For the text-containing cell, return its midpoint in (x, y) coordinate format. 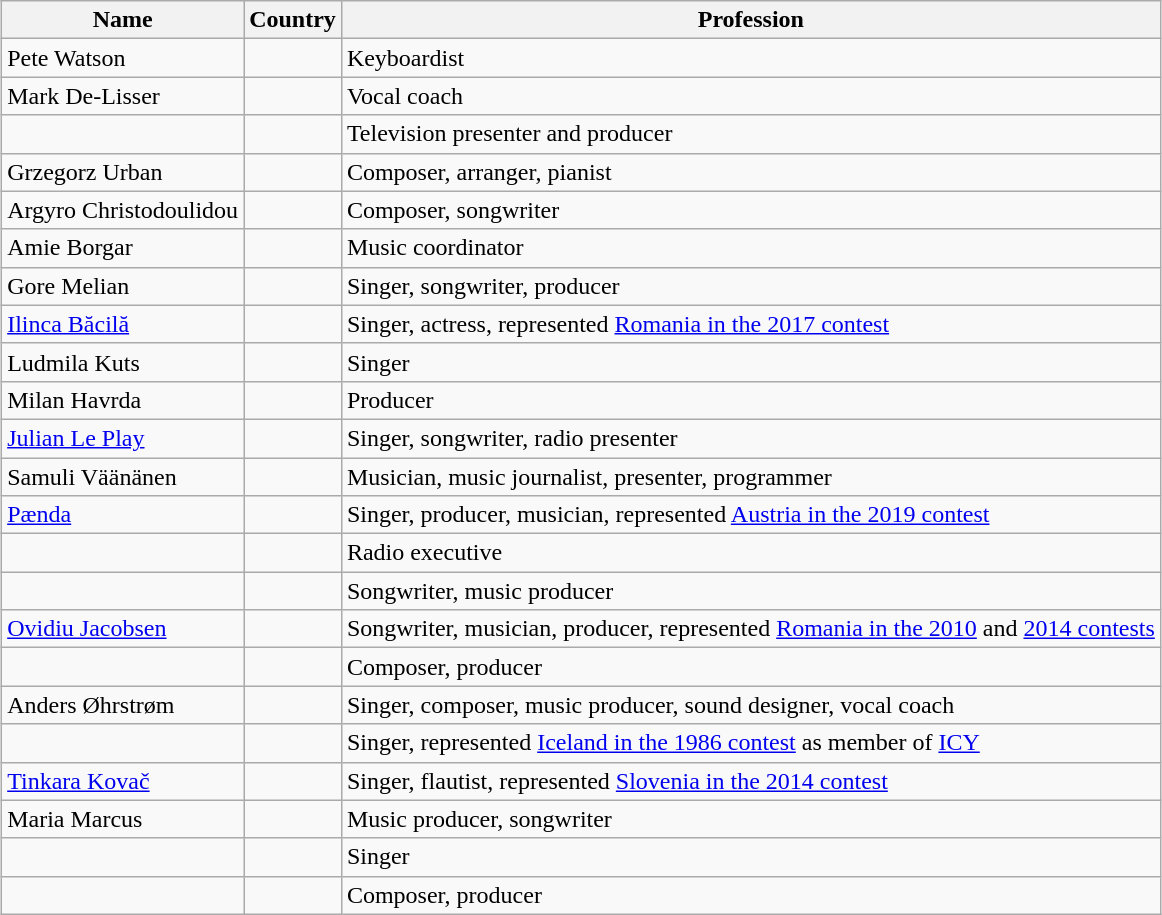
Songwriter, music producer (750, 591)
Radio executive (750, 553)
Ilinca Băcilă (123, 324)
Amie Borgar (123, 248)
Profession (750, 20)
Singer, flautist, represented Slovenia in the 2014 contest (750, 781)
Gore Melian (123, 286)
Name (123, 20)
Television presenter and producer (750, 134)
Singer, composer, music producer, sound designer, vocal coach (750, 705)
Singer, producer, musician, represented Austria in the 2019 contest (750, 515)
Composer, songwriter (750, 210)
Grzegorz Urban (123, 172)
Ludmila Kuts (123, 362)
Musician, music journalist, presenter, programmer (750, 477)
Singer, songwriter, radio presenter (750, 438)
Vocal coach (750, 96)
Songwriter, musician, producer, represented Romania in the 2010 and 2014 contests (750, 629)
Producer (750, 400)
Singer, songwriter, producer (750, 286)
Tinkara Kovač (123, 781)
Pænda (123, 515)
Music producer, songwriter (750, 819)
Music coordinator (750, 248)
Anders Øhrstrøm (123, 705)
Singer, represented Iceland in the 1986 contest as member of ICY (750, 743)
Julian Le Play (123, 438)
Country (293, 20)
Pete Watson (123, 58)
Keyboardist (750, 58)
Milan Havrda (123, 400)
Ovidiu Jacobsen (123, 629)
Composer, arranger, pianist (750, 172)
Argyro Christodoulidou (123, 210)
Singer, actress, represented Romania in the 2017 contest (750, 324)
Maria Marcus (123, 819)
Mark De-Lisser (123, 96)
Samuli Väänänen (123, 477)
